Locate the cell with the specified text and output its [x, y] center coordinate. 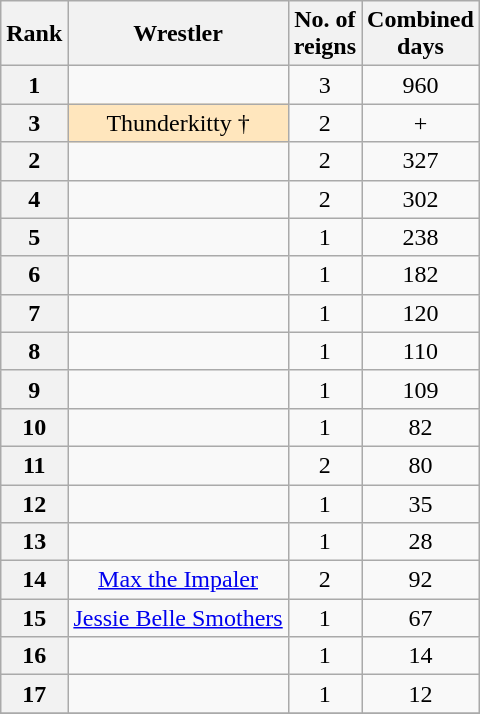
8 [34, 351]
11 [34, 465]
110 [421, 351]
+ [421, 123]
109 [421, 389]
Rank [34, 34]
6 [34, 275]
13 [34, 542]
327 [421, 161]
Combineddays [421, 34]
302 [421, 199]
Thunderkitty † [178, 123]
No. ofreigns [324, 34]
960 [421, 85]
28 [421, 542]
4 [34, 199]
17 [34, 694]
15 [34, 618]
Wrestler [178, 34]
92 [421, 580]
35 [421, 503]
10 [34, 427]
182 [421, 275]
Jessie Belle Smothers [178, 618]
9 [34, 389]
238 [421, 237]
82 [421, 427]
7 [34, 313]
80 [421, 465]
67 [421, 618]
5 [34, 237]
120 [421, 313]
16 [34, 656]
Max the Impaler [178, 580]
